Find where the given text appears and provide that cell's center as (x, y) coordinate. 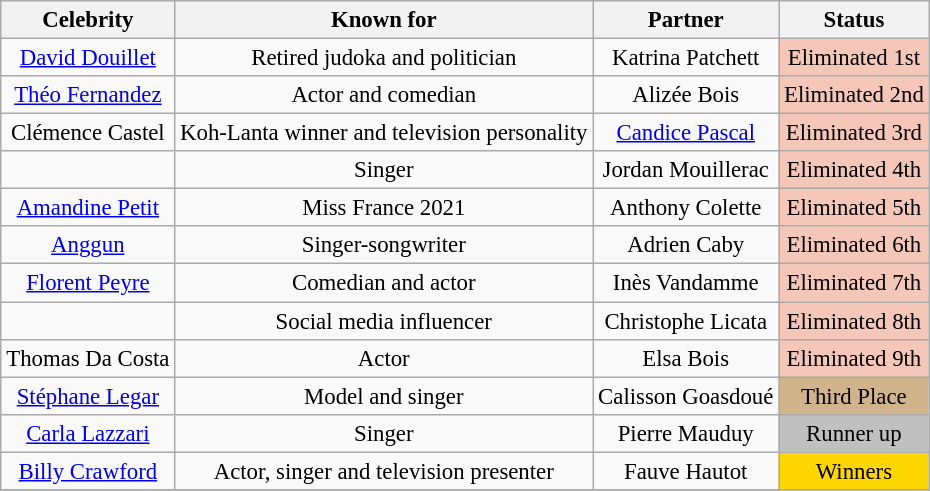
Eliminated 4th (854, 170)
Thomas Da Costa (88, 358)
Jordan Mouillerac (686, 170)
Alizée Bois (686, 95)
Eliminated 5th (854, 208)
Calisson Goasdoué (686, 396)
Florent Peyre (88, 283)
Christophe Licata (686, 321)
Eliminated 2nd (854, 95)
Known for (384, 20)
Actor, singer and television presenter (384, 471)
Comedian and actor (384, 283)
Elsa Bois (686, 358)
Eliminated 7th (854, 283)
Clémence Castel (88, 133)
Eliminated 6th (854, 245)
Inès Vandamme (686, 283)
Winners (854, 471)
Stéphane Legar (88, 396)
Billy Crawford (88, 471)
Status (854, 20)
Celebrity (88, 20)
Third Place (854, 396)
Social media influencer (384, 321)
Théo Fernandez (88, 95)
Fauve Hautot (686, 471)
Model and singer (384, 396)
Candice Pascal (686, 133)
Eliminated 9th (854, 358)
Anthony Colette (686, 208)
Miss France 2021 (384, 208)
Actor (384, 358)
Adrien Caby (686, 245)
Singer-songwriter (384, 245)
Actor and comedian (384, 95)
Anggun (88, 245)
Eliminated 1st (854, 57)
Partner (686, 20)
Runner up (854, 433)
Carla Lazzari (88, 433)
Eliminated 8th (854, 321)
Retired judoka and politician (384, 57)
David Douillet (88, 57)
Koh-Lanta winner and television personality (384, 133)
Amandine Petit (88, 208)
Pierre Mauduy (686, 433)
Katrina Patchett (686, 57)
Eliminated 3rd (854, 133)
